Return (X, Y) of the center of cell containing provided text 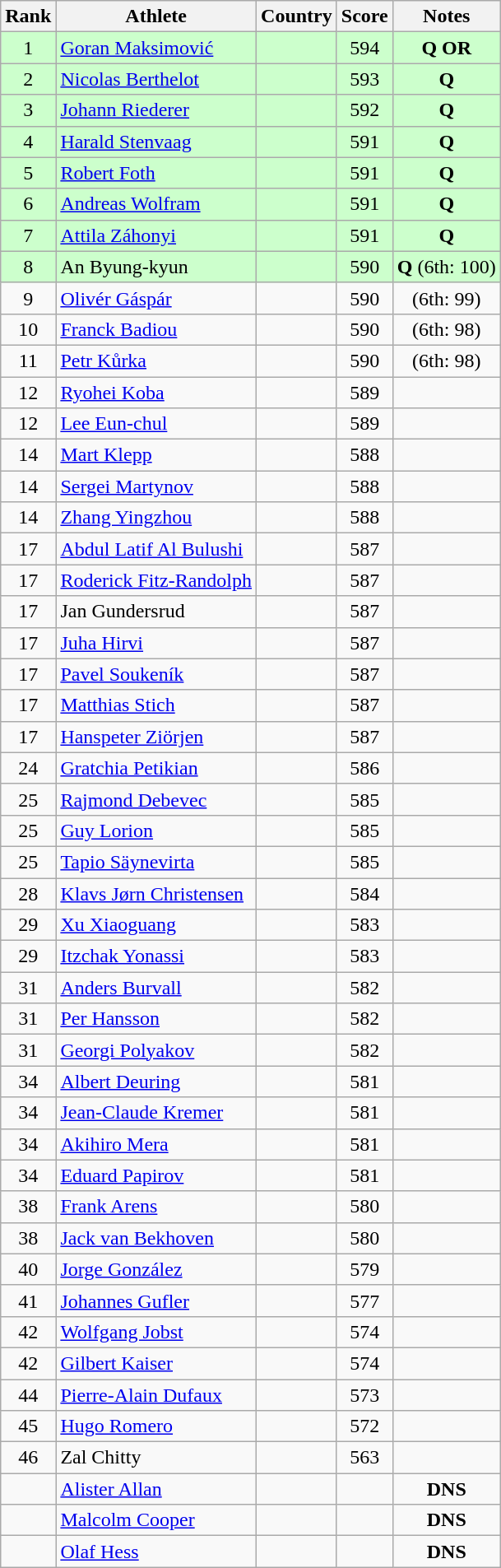
Petr Kůrka (156, 361)
Jorge González (156, 1269)
Guy Lorion (156, 831)
577 (364, 1300)
Juha Hirvi (156, 643)
11 (28, 361)
3 (28, 110)
Tapio Säynevirta (156, 862)
Anders Burvall (156, 988)
24 (28, 768)
Hugo Romero (156, 1426)
Q (6th: 100) (446, 267)
2 (28, 79)
Country (297, 16)
44 (28, 1395)
Sergei Martynov (156, 486)
1 (28, 48)
584 (364, 893)
Andreas Wolfram (156, 204)
Per Hansson (156, 1019)
Ryohei Koba (156, 393)
Itzchak Yonassi (156, 956)
579 (364, 1269)
9 (28, 298)
40 (28, 1269)
592 (364, 110)
Wolfgang Jobst (156, 1332)
Albert Deuring (156, 1082)
Nicolas Berthelot (156, 79)
Goran Maksimović (156, 48)
Zal Chitty (156, 1458)
Roderick Fitz-Randolph (156, 580)
Johann Riederer (156, 110)
Xu Xiaoguang (156, 925)
Jean-Claude Kremer (156, 1113)
Jack van Bekhoven (156, 1238)
8 (28, 267)
Lee Eun-chul (156, 424)
Abdul Latif Al Bulushi (156, 549)
Franck Badiou (156, 329)
Attila Záhonyi (156, 235)
Olaf Hess (156, 1552)
45 (28, 1426)
Akihiro Mera (156, 1144)
Rajmond Debevec (156, 799)
563 (364, 1458)
5 (28, 173)
Pierre-Alain Dufaux (156, 1395)
Robert Foth (156, 173)
46 (28, 1458)
41 (28, 1300)
Klavs Jørn Christensen (156, 893)
573 (364, 1395)
572 (364, 1426)
Alister Allan (156, 1489)
Gilbert Kaiser (156, 1363)
Rank (28, 16)
593 (364, 79)
594 (364, 48)
Jan Gundersrud (156, 612)
Pavel Soukeník (156, 674)
7 (28, 235)
6 (28, 204)
4 (28, 142)
Johannes Gufler (156, 1300)
Malcolm Cooper (156, 1520)
Georgi Polyakov (156, 1050)
586 (364, 768)
Athlete (156, 16)
Gratchia Petikian (156, 768)
Olivér Gáspár (156, 298)
10 (28, 329)
An Byung-kyun (156, 267)
Harald Stenvaag (156, 142)
Zhang Yingzhou (156, 518)
Frank Arens (156, 1207)
Mart Klepp (156, 455)
Q OR (446, 48)
28 (28, 893)
Score (364, 16)
Notes (446, 16)
Hanspeter Ziörjen (156, 737)
Eduard Papirov (156, 1175)
Matthias Stich (156, 705)
(6th: 99) (446, 298)
